From the cell containing the given text, extract its center point as (X, Y) coordinate. 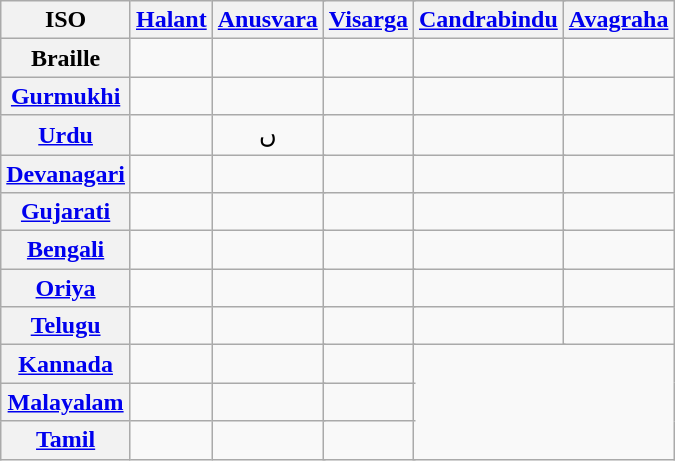
Oriya (66, 288)
ں (268, 135)
Gurmukhi (66, 96)
Malayalam (66, 402)
Telugu (66, 326)
Bengali (66, 250)
Halant (171, 20)
Tamil (66, 440)
Visarga (368, 20)
Gujarati (66, 212)
Kannada (66, 364)
ISO (66, 20)
Anusvara (268, 20)
Avagraha (618, 20)
Devanagari (66, 173)
Urdu (66, 135)
Braille (66, 58)
Candrabindu (488, 20)
